Locate the cell with the specified text and output its (x, y) center coordinate. 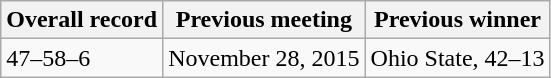
Previous meeting (264, 20)
47–58–6 (82, 58)
Ohio State, 42–13 (458, 58)
November 28, 2015 (264, 58)
Overall record (82, 20)
Previous winner (458, 20)
